For the text-containing cell, return its midpoint in (x, y) coordinate format. 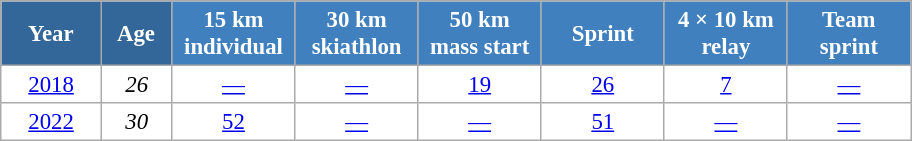
2018 (52, 85)
2022 (52, 122)
Sprint (602, 34)
52 (234, 122)
4 × 10 km relay (726, 34)
51 (602, 122)
15 km individual (234, 34)
Age (136, 34)
7 (726, 85)
50 km mass start (480, 34)
30 (136, 122)
Year (52, 34)
Team sprint (848, 34)
19 (480, 85)
30 km skiathlon (356, 34)
